Output the [x, y] coordinate of the center of the cell containing the given text.  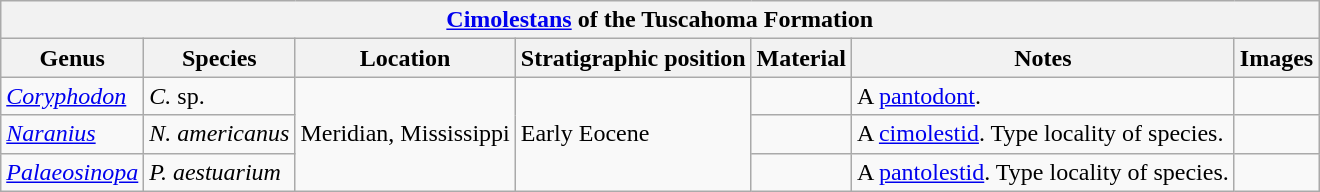
Early Eocene [633, 134]
Genus [72, 58]
Palaeosinopa [72, 172]
Meridian, Mississippi [405, 134]
Material [801, 58]
C. sp. [220, 96]
A pantolestid. Type locality of species. [1042, 172]
P. aestuarium [220, 172]
Stratigraphic position [633, 58]
A pantodont. [1042, 96]
Cimolestans of the Tuscahoma Formation [660, 20]
Species [220, 58]
Notes [1042, 58]
A cimolestid. Type locality of species. [1042, 134]
Naranius [72, 134]
Images [1276, 58]
N. americanus [220, 134]
Location [405, 58]
Coryphodon [72, 96]
